Determine the (X, Y) coordinate at the center of the cell enclosing the given text.  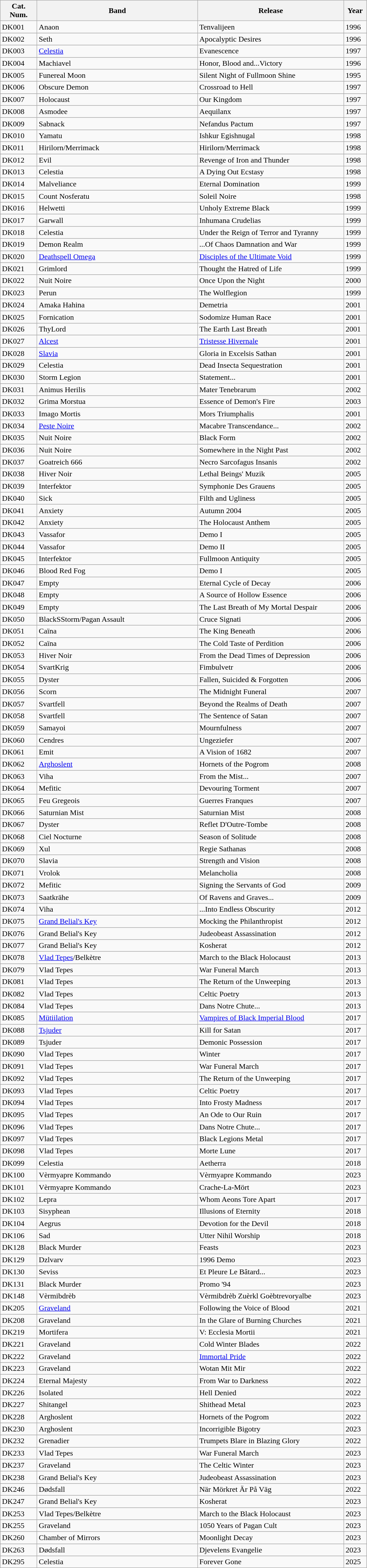
Thought the Hatred of Life (271, 269)
From the Dead Times of Depression (271, 655)
Demonic Possession (271, 1042)
Reflet D'Outre-Tombe (271, 825)
DK058 (19, 716)
DK069 (19, 849)
DK053 (19, 655)
Cat. Num. (19, 11)
Immortal Pride (271, 1357)
DK095 (19, 1115)
DK015 (19, 196)
V: Ecclesia Mortii (271, 1332)
Lepra (117, 1199)
1996 Demo (271, 1260)
DK066 (19, 813)
DK067 (19, 825)
Evil (117, 160)
Vèrmibdrèb (117, 1296)
DK050 (19, 619)
Illusions of Eternity (271, 1211)
Storm Legion (117, 378)
Autumn 2004 (271, 510)
Disciples of the Ultimate Void (271, 257)
Seth (117, 39)
From War to Darkness (271, 1381)
DK103 (19, 1211)
DK036 (19, 450)
A Source of Hollow Essence (271, 595)
Into Frosty Madness (271, 1102)
Ungeziefer (271, 740)
DK129 (19, 1260)
DK088 (19, 1030)
DK070 (19, 861)
DK102 (19, 1199)
Devotion for the Devil (271, 1223)
DK090 (19, 1054)
Xul (117, 849)
Gloria in Excelsis Sathan (271, 353)
Fimbulvetr (271, 667)
När Mörkret Är På Väg (271, 1489)
Machiavel (117, 63)
2025 (355, 1562)
DK021 (19, 269)
An Ode to Our Ruin (271, 1115)
DK002 (19, 39)
DK029 (19, 365)
DK101 (19, 1187)
DK081 (19, 982)
DK055 (19, 680)
DK054 (19, 667)
DK233 (19, 1453)
Chamber of Mirrors (117, 1538)
DK092 (19, 1078)
Melancholia (271, 873)
Aegrus (117, 1223)
DK226 (19, 1393)
Signing the Servants of God (271, 885)
DK026 (19, 329)
Of Ravens and Graves... (271, 897)
DK012 (19, 160)
Evanescence (271, 51)
The Cold Taste of Perdition (271, 643)
DK074 (19, 909)
Aequilanx (271, 111)
DK045 (19, 559)
Vampires of Black Imperial Blood (271, 1018)
Filth and Ugliness (271, 498)
DK032 (19, 402)
Black Legions Metal (271, 1139)
DK253 (19, 1514)
Garwall (117, 220)
Mortifera (117, 1332)
Kill for Satan (271, 1030)
Blood Red Fog (117, 571)
DK042 (19, 522)
2000 (355, 281)
In the Glare of Burning Churches (271, 1320)
Holocaust (117, 99)
Statement... (271, 378)
Following the Voice of Blood (271, 1308)
DK247 (19, 1501)
DK072 (19, 885)
Imago Mortis (117, 414)
Mors Triumphalis (271, 414)
Tristesse Hivernale (271, 341)
Sabnack (117, 124)
DK089 (19, 1042)
The Sentence of Satan (271, 716)
Cruce Signati (271, 619)
Demon Realm (117, 245)
DK005 (19, 75)
Sad (117, 1236)
Fullmoon Antiquity (271, 559)
...Of Chaos Damnation and War (271, 245)
DK091 (19, 1066)
DK017 (19, 220)
Inhumana Crudelias (271, 220)
Devouring Torment (271, 788)
The Celtic Winter (271, 1465)
Mournfulness (271, 728)
Peste Noire (117, 426)
DK043 (19, 534)
DK049 (19, 607)
DK084 (19, 1006)
Beyond the Realms of Death (271, 704)
Necro Sarcofagus Insanis (271, 462)
Revenge of Iron and Thunder (271, 160)
The Midnight Funeral (271, 692)
Somewhere in the Night Past (271, 450)
Eternal Majesty (117, 1381)
Grima Morstua (117, 402)
DK065 (19, 801)
DK208 (19, 1320)
Djevelens Evangelie (271, 1550)
DK001 (19, 27)
DK085 (19, 1018)
Anaon (117, 27)
DK041 (19, 510)
Year (355, 11)
Mater Tenebrarum (271, 390)
DK071 (19, 873)
1050 Years of Pagan Cult (271, 1526)
Feasts (271, 1248)
DK057 (19, 704)
Saatkrähe (117, 897)
Under the Reign of Terror and Tyranny (271, 232)
Honor, Blood and...Victory (271, 63)
DK030 (19, 378)
Wotan Mit Mir (271, 1369)
Symphonie Des Grauens (271, 486)
DK263 (19, 1550)
DK038 (19, 474)
DK064 (19, 788)
DK246 (19, 1489)
Regie Sathanas (271, 849)
DK128 (19, 1248)
From the Mist... (271, 776)
The King Beneath (271, 631)
DK295 (19, 1562)
DK052 (19, 643)
DK014 (19, 184)
A Vision of 1682 (271, 752)
Our Kingdom (271, 99)
DK028 (19, 353)
DK096 (19, 1127)
DK106 (19, 1236)
Dzlvarv (117, 1260)
DK020 (19, 257)
Sodomize Human Race (271, 317)
DK008 (19, 111)
DK033 (19, 414)
DK205 (19, 1308)
DK056 (19, 692)
DK060 (19, 740)
DK023 (19, 293)
DK148 (19, 1296)
Soleil Noire (271, 196)
Utter Nihil Worship (271, 1236)
Asmodee (117, 111)
DK224 (19, 1381)
Deathspell Omega (117, 257)
Ciel Nocturne (117, 837)
Count Nosferatu (117, 196)
Seviss (117, 1272)
Dead Insecta Sequestration (271, 365)
Promo '94 (271, 1284)
DK232 (19, 1441)
DK010 (19, 136)
Band (117, 11)
Helwetti (117, 208)
Demetria (271, 305)
Strength and Vision (271, 861)
Guerres Franques (271, 801)
DK013 (19, 172)
1995 (355, 75)
DK230 (19, 1429)
Grenadier (117, 1441)
Forever Gone (271, 1562)
DK024 (19, 305)
DK079 (19, 970)
DK093 (19, 1090)
DK009 (19, 124)
The Earth Last Breath (271, 329)
DK130 (19, 1272)
DK019 (19, 245)
SvartKrig (117, 667)
DK068 (19, 837)
Black Form (271, 438)
Unholy Extreme Black (271, 208)
DK016 (19, 208)
Funereal Moon (117, 75)
DK007 (19, 99)
Mocking the Philanthropist (271, 921)
Samayoi (117, 728)
DK063 (19, 776)
Shitangel (117, 1405)
Once Upon the Night (271, 281)
DK238 (19, 1477)
DK104 (19, 1223)
The Holocaust Anthem (271, 522)
DK221 (19, 1344)
DK223 (19, 1369)
DK075 (19, 921)
Obscure Demon (117, 87)
DK078 (19, 958)
DK082 (19, 994)
DK222 (19, 1357)
DK077 (19, 946)
DK260 (19, 1538)
DK044 (19, 546)
Sick (117, 498)
Whom Aeons Tore Apart (271, 1199)
Vrolok (117, 873)
Apocalyptic Desires (271, 39)
Et Pleure Le Bâtard... (271, 1272)
DK061 (19, 752)
Lethal Beings' Muzik (271, 474)
Moonlight Decay (271, 1538)
Essence of Demon's Fire (271, 402)
DK039 (19, 486)
Nefandus Pactum (271, 124)
Release (271, 11)
DK004 (19, 63)
Cendres (117, 740)
Ishkur Egishnugal (271, 136)
Yamatu (117, 136)
Winter (271, 1054)
...Into Endless Obscurity (271, 909)
DK099 (19, 1163)
DK073 (19, 897)
DK047 (19, 583)
DK027 (19, 341)
DK131 (19, 1284)
Malveliance (117, 184)
DK059 (19, 728)
Morte Lune (271, 1151)
DK035 (19, 438)
Crache-La-Mört (271, 1187)
Scorn (117, 692)
Alcest (117, 341)
Cold Winter Blades (271, 1344)
Mütiilation (117, 1018)
DK048 (19, 595)
Goatreich 666 (117, 462)
The Wolflegion (271, 293)
Season of Solitude (271, 837)
DK011 (19, 148)
DK076 (19, 933)
2003 (355, 402)
Silent Night of Fullmoon Shine (271, 75)
DK237 (19, 1465)
Grimlord (117, 269)
Eternal Domination (271, 184)
ThyLord (117, 329)
Eternal Cycle of Decay (271, 583)
Emit (117, 752)
DK255 (19, 1526)
Demo II (271, 546)
DK227 (19, 1405)
DK018 (19, 232)
Hell Denied (271, 1393)
Aetherra (271, 1163)
DK037 (19, 462)
Macabre Transcendance... (271, 426)
DK025 (19, 317)
Vèrmibdrèb Zuèrkl Goèbtrevoryalbe (271, 1296)
Isolated (117, 1393)
The Last Breath of My Mortal Despair (271, 607)
Perun (117, 293)
DK100 (19, 1175)
DK031 (19, 390)
BlackSStorm/Pagan Assault (117, 619)
DK003 (19, 51)
DK098 (19, 1151)
DK228 (19, 1417)
Animus Herilis (117, 390)
DK062 (19, 764)
DK034 (19, 426)
Trumpets Blare in Blazing Glory (271, 1441)
DK046 (19, 571)
Amaka Hahina (117, 305)
DK006 (19, 87)
Tenvalijeen (271, 27)
DK219 (19, 1332)
Shithead Metal (271, 1405)
Crossroad to Hell (271, 87)
DK094 (19, 1102)
Incorrigible Bigotry (271, 1429)
DK022 (19, 281)
Sisyphean (117, 1211)
Fallen, Suicided & Forgotten (271, 680)
A Dying Out Ecstasy (271, 172)
DK040 (19, 498)
Feu Gregeois (117, 801)
Fornication (117, 317)
DK051 (19, 631)
DK097 (19, 1139)
